Extract the (x, y) coordinate from the center of the cell holding the provided text.  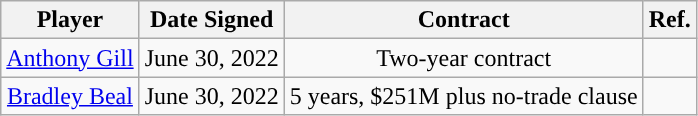
Contract (464, 20)
Ref. (670, 20)
Bradley Beal (70, 96)
Player (70, 20)
5 years, $251M plus no-trade clause (464, 96)
Anthony Gill (70, 58)
Two-year contract (464, 58)
Date Signed (212, 20)
